Provide the (X, Y) coordinate of the cell's center where the given text is located.  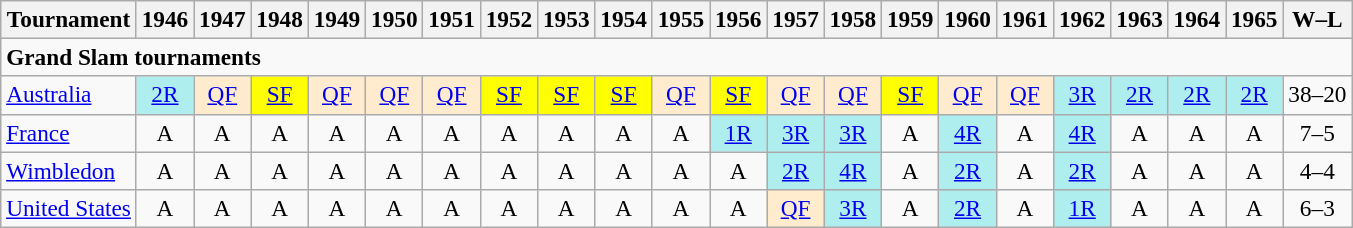
Australia (69, 95)
1955 (680, 19)
1963 (1140, 19)
1946 (164, 19)
1961 (1024, 19)
1950 (394, 19)
1956 (738, 19)
1949 (336, 19)
1947 (222, 19)
1959 (910, 19)
1964 (1196, 19)
1962 (1082, 19)
France (69, 133)
1957 (796, 19)
7–5 (1318, 133)
United States (69, 208)
1953 (566, 19)
1960 (968, 19)
Wimbledon (69, 170)
W–L (1318, 19)
1958 (852, 19)
1951 (452, 19)
Tournament (69, 19)
6–3 (1318, 208)
1952 (508, 19)
1965 (1254, 19)
38–20 (1318, 95)
4–4 (1318, 170)
1954 (624, 19)
Grand Slam tournaments (676, 57)
1948 (280, 19)
